Detect which cell encompasses the target text, then output its (X, Y) center coordinate. 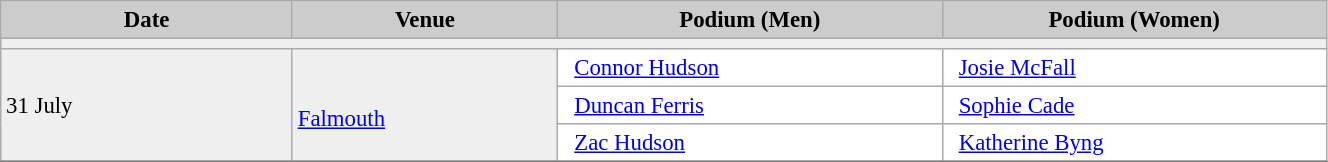
Falmouth (424, 106)
Podium (Men) (750, 20)
Podium (Women) (1134, 20)
Date (147, 20)
Josie McFall (1134, 68)
Sophie Cade (1134, 106)
31 July (147, 106)
Duncan Ferris (750, 106)
Venue (424, 20)
Katherine Byng (1134, 143)
Connor Hudson (750, 68)
Zac Hudson (750, 143)
